Locate the cell with the specified text and output its (x, y) center coordinate. 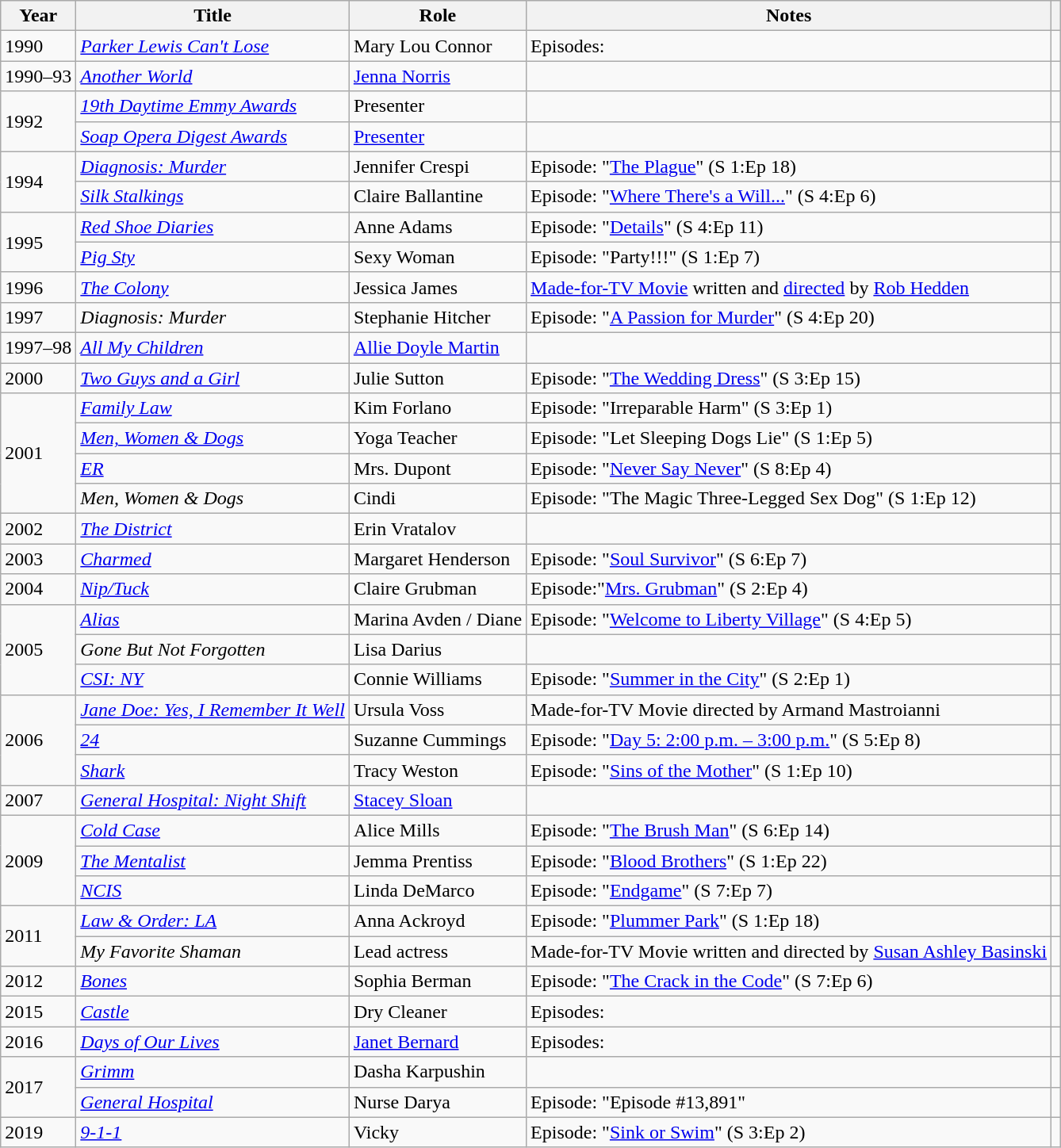
2009 (38, 860)
Parker Lewis Can't Lose (213, 46)
Alice Mills (438, 830)
Episode: "Day 5: 2:00 p.m. – 3:00 p.m." (S 5:Ep 8) (789, 740)
Episode: "Summer in the City" (S 2:Ep 1) (789, 679)
2012 (38, 982)
The Mentalist (213, 860)
2006 (38, 740)
9-1-1 (213, 1132)
Jenna Norris (438, 76)
Family Law (213, 408)
Lisa Darius (438, 649)
Stephanie Hitcher (438, 317)
Dry Cleaner (438, 1012)
Role (438, 16)
1996 (38, 287)
Stacey Sloan (438, 800)
Episode: "Where There's a Will..." (S 4:Ep 6) (789, 197)
Jennifer Crespi (438, 166)
Bones (213, 982)
2002 (38, 529)
Claire Grubman (438, 589)
Linda DeMarco (438, 891)
Episode: "The Magic Three-Legged Sex Dog" (S 1:Ep 12) (789, 499)
The Colony (213, 287)
1990 (38, 46)
Erin Vratalov (438, 529)
Episode: "Let Sleeping Dogs Lie" (S 1:Ep 5) (789, 438)
Year (38, 16)
Cold Case (213, 830)
Margaret Henderson (438, 559)
Suzanne Cummings (438, 740)
1997–98 (38, 347)
2016 (38, 1042)
Charmed (213, 559)
Cindi (438, 499)
Vicky (438, 1132)
Silk Stalkings (213, 197)
Notes (789, 16)
Red Shoe Diaries (213, 227)
1994 (38, 182)
Soap Opera Digest Awards (213, 136)
2003 (38, 559)
2004 (38, 589)
Days of Our Lives (213, 1042)
Made-for-TV Movie directed by Armand Mastroianni (789, 710)
2019 (38, 1132)
2005 (38, 649)
Lead actress (438, 951)
Alias (213, 619)
Episode: "Episode #13,891" (789, 1102)
CSI: NY (213, 679)
1992 (38, 121)
Episode: "The Brush Man" (S 6:Ep 14) (789, 830)
Jessica James (438, 287)
Castle (213, 1012)
My Favorite Shaman (213, 951)
NCIS (213, 891)
Episode: "Details" (S 4:Ep 11) (789, 227)
19th Daytime Emmy Awards (213, 106)
Ursula Voss (438, 710)
Episode: "Sins of the Mother" (S 1:Ep 10) (789, 770)
Allie Doyle Martin (438, 347)
Episode: "Never Say Never" (S 8:Ep 4) (789, 469)
Law & Order: LA (213, 921)
Episode: "The Wedding Dress" (S 3:Ep 15) (789, 378)
General Hospital: Night Shift (213, 800)
Anne Adams (438, 227)
Anna Ackroyd (438, 921)
Pig Sty (213, 257)
General Hospital (213, 1102)
Made-for-TV Movie written and directed by Rob Hedden (789, 287)
Shark (213, 770)
24 (213, 740)
Sophia Berman (438, 982)
All My Children (213, 347)
Two Guys and a Girl (213, 378)
Episode: "The Plague" (S 1:Ep 18) (789, 166)
2011 (38, 936)
Made-for-TV Movie written and directed by Susan Ashley Basinski (789, 951)
Sexy Woman (438, 257)
Jane Doe: Yes, I Remember It Well (213, 710)
Connie Williams (438, 679)
Julie Sutton (438, 378)
2000 (38, 378)
Nurse Darya (438, 1102)
Episode: "Party!!!" (S 1:Ep 7) (789, 257)
Episode: "Blood Brothers" (S 1:Ep 22) (789, 860)
Another World (213, 76)
Episode: "Endgame" (S 7:Ep 7) (789, 891)
Episode: "Plummer Park" (S 1:Ep 18) (789, 921)
Title (213, 16)
Episode: "A Passion for Murder" (S 4:Ep 20) (789, 317)
ER (213, 469)
Janet Bernard (438, 1042)
Mary Lou Connor (438, 46)
Episode: "Soul Survivor" (S 6:Ep 7) (789, 559)
2007 (38, 800)
Episode: "Irreparable Harm" (S 3:Ep 1) (789, 408)
Gone But Not Forgotten (213, 649)
Mrs. Dupont (438, 469)
Kim Forlano (438, 408)
Episode:"Mrs. Grubman" (S 2:Ep 4) (789, 589)
Marina Avden / Diane (438, 619)
Grimm (213, 1072)
1990–93 (38, 76)
Jemma Prentiss (438, 860)
1995 (38, 242)
Episode: "Welcome to Liberty Village" (S 4:Ep 5) (789, 619)
Nip/Tuck (213, 589)
2015 (38, 1012)
Claire Ballantine (438, 197)
Tracy Weston (438, 770)
2017 (38, 1087)
The District (213, 529)
Yoga Teacher (438, 438)
2001 (38, 453)
Episode: "The Crack in the Code" (S 7:Ep 6) (789, 982)
1997 (38, 317)
Dasha Karpushin (438, 1072)
Episode: "Sink or Swim" (S 3:Ep 2) (789, 1132)
